Capture the cell that displays the provided text and extract its [X, Y] central coordinate. 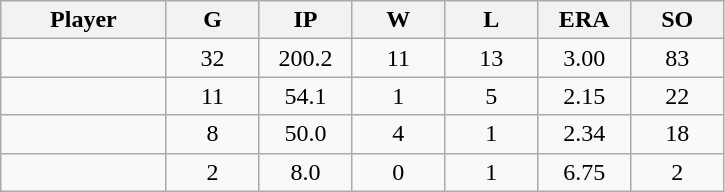
13 [492, 58]
4 [398, 134]
50.0 [306, 134]
IP [306, 20]
83 [678, 58]
6.75 [584, 172]
2.34 [584, 134]
22 [678, 96]
G [212, 20]
Player [84, 20]
SO [678, 20]
18 [678, 134]
200.2 [306, 58]
2.15 [584, 96]
L [492, 20]
ERA [584, 20]
54.1 [306, 96]
0 [398, 172]
32 [212, 58]
8 [212, 134]
5 [492, 96]
W [398, 20]
8.0 [306, 172]
3.00 [584, 58]
